Locate the cell with the specified text and output its [X, Y] center coordinate. 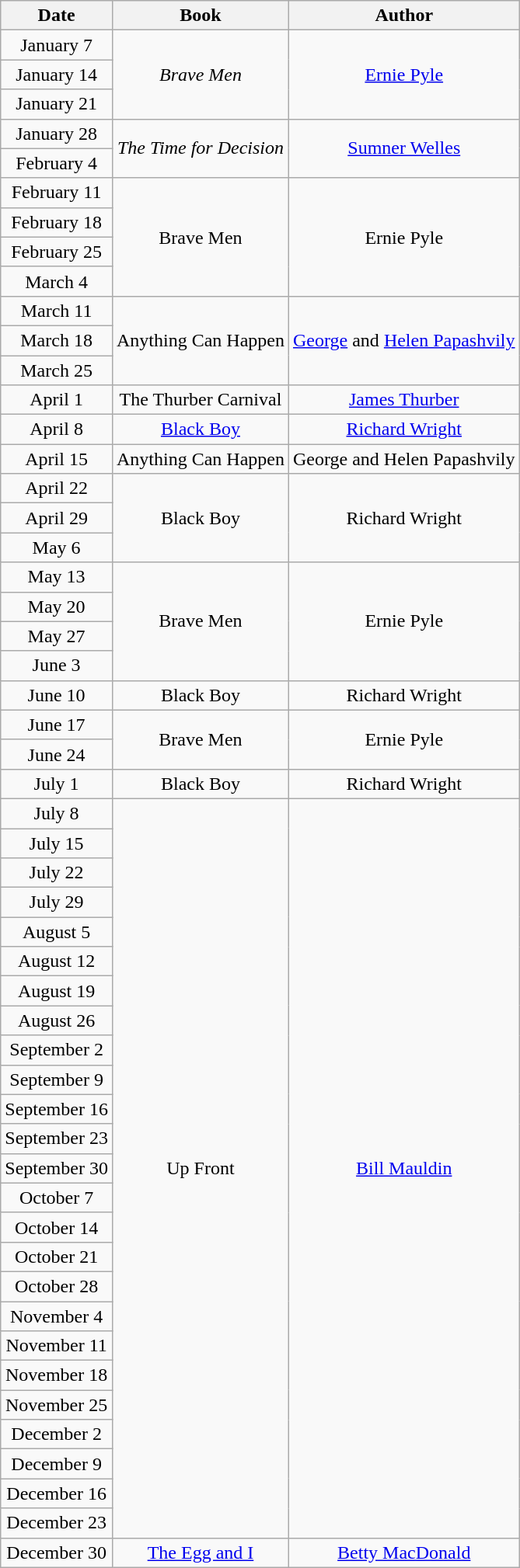
July 29 [57, 902]
James Thurber [404, 400]
June 10 [57, 695]
Sumner Welles [404, 148]
May 20 [57, 607]
October 28 [57, 1286]
September 16 [57, 1109]
August 12 [57, 961]
November 4 [57, 1316]
December 2 [57, 1434]
January 28 [57, 134]
September 30 [57, 1168]
Betty MacDonald [404, 1552]
March 25 [57, 370]
December 23 [57, 1523]
March 11 [57, 311]
June 3 [57, 666]
December 9 [57, 1464]
April 29 [57, 518]
December 16 [57, 1493]
The Egg and I [201, 1552]
February 11 [57, 193]
Author [404, 16]
May 27 [57, 636]
Bill Mauldin [404, 1168]
March 18 [57, 340]
The Thurber Carnival [201, 400]
April 22 [57, 488]
October 14 [57, 1227]
February 4 [57, 163]
March 4 [57, 281]
July 1 [57, 784]
November 11 [57, 1346]
January 14 [57, 75]
May 13 [57, 577]
Book [201, 16]
September 2 [57, 1050]
June 24 [57, 754]
October 21 [57, 1257]
February 25 [57, 252]
April 1 [57, 400]
Date [57, 16]
April 8 [57, 429]
August 26 [57, 1020]
April 15 [57, 459]
August 19 [57, 991]
January 21 [57, 104]
December 30 [57, 1552]
September 9 [57, 1080]
July 8 [57, 813]
August 5 [57, 932]
June 17 [57, 725]
Up Front [201, 1168]
November 18 [57, 1375]
May 6 [57, 548]
January 7 [57, 45]
October 7 [57, 1198]
September 23 [57, 1139]
The Time for Decision [201, 148]
July 22 [57, 873]
February 18 [57, 222]
November 25 [57, 1405]
July 15 [57, 843]
